Scan for the cell matching the given text and deliver its (x, y) coordinate at center. 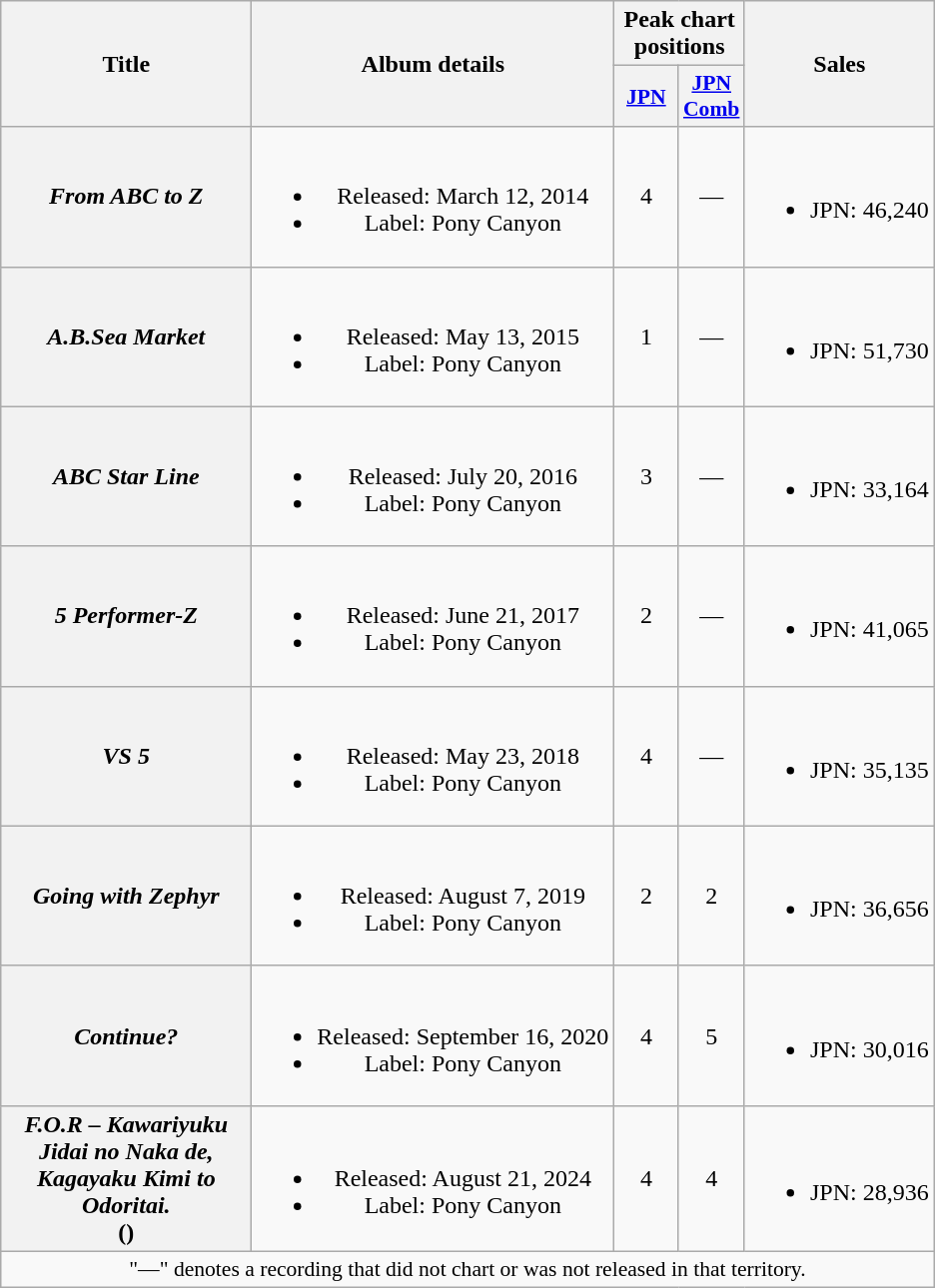
ABC Star Line (126, 476)
JPNComb (711, 96)
1 (646, 336)
Sales (839, 64)
3 (646, 476)
F.O.R – Kawariyuku Jidai no Naka de, Kagayaku Kimi to Odoritai.() (126, 1178)
Continue? (126, 1035)
JPN (646, 96)
From ABC to Z (126, 197)
VS 5 (126, 756)
5 Performer-Z (126, 616)
JPN: 28,936 (839, 1178)
JPN: 36,656 (839, 896)
Title (126, 64)
Released: May 23, 2018Label: Pony Canyon (434, 756)
"—" denotes a recording that did not chart or was not released in that territory. (467, 1269)
5 (711, 1035)
Released: July 20, 2016Label: Pony Canyon (434, 476)
Released: September 16, 2020Label: Pony Canyon (434, 1035)
JPN: 35,135 (839, 756)
JPN: 51,730 (839, 336)
Released: August 7, 2019Label: Pony Canyon (434, 896)
Released: March 12, 2014Label: Pony Canyon (434, 197)
Released: May 13, 2015Label: Pony Canyon (434, 336)
JPN: 33,164 (839, 476)
Going with Zephyr (126, 896)
JPN: 41,065 (839, 616)
JPN: 46,240 (839, 197)
Peak chart positions (679, 34)
JPN: 30,016 (839, 1035)
Released: August 21, 2024Label: Pony Canyon (434, 1178)
Released: June 21, 2017Label: Pony Canyon (434, 616)
Album details (434, 64)
A.B.Sea Market (126, 336)
